Find where the given text appears and provide that cell's center as [x, y] coordinate. 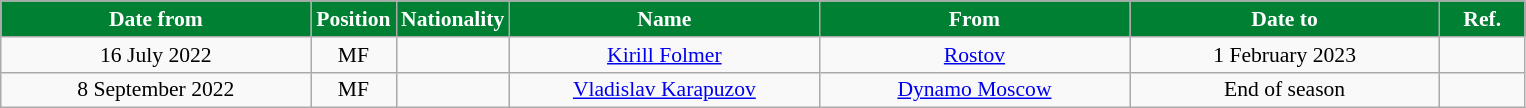
Vladislav Karapuzov [664, 90]
Dynamo Moscow [974, 90]
Kirill Folmer [664, 55]
Position [354, 19]
16 July 2022 [156, 55]
8 September 2022 [156, 90]
End of season [1285, 90]
Nationality [452, 19]
1 February 2023 [1285, 55]
From [974, 19]
Date to [1285, 19]
Name [664, 19]
Date from [156, 19]
Ref. [1482, 19]
Rostov [974, 55]
